Find where the given text appears and provide that cell's center as (x, y) coordinate. 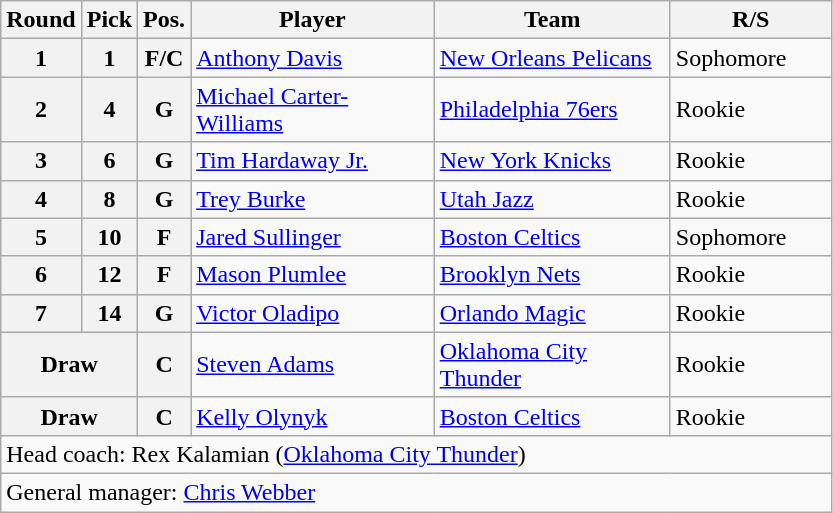
Utah Jazz (552, 199)
Mason Plumlee (313, 275)
3 (41, 161)
Steven Adams (313, 364)
Jared Sullinger (313, 237)
Tim Hardaway Jr. (313, 161)
12 (109, 275)
Pos. (164, 20)
New York Knicks (552, 161)
Oklahoma City Thunder (552, 364)
Orlando Magic (552, 313)
R/S (750, 20)
Philadelphia 76ers (552, 110)
14 (109, 313)
Brooklyn Nets (552, 275)
New Orleans Pelicans (552, 58)
Head coach: Rex Kalamian (Oklahoma City Thunder) (416, 454)
10 (109, 237)
Trey Burke (313, 199)
Kelly Olynyk (313, 416)
Michael Carter-Williams (313, 110)
Player (313, 20)
Pick (109, 20)
Victor Oladipo (313, 313)
Round (41, 20)
F/C (164, 58)
2 (41, 110)
General manager: Chris Webber (416, 492)
Team (552, 20)
8 (109, 199)
7 (41, 313)
5 (41, 237)
Anthony Davis (313, 58)
